Output the [x, y] coordinate of the center of the cell containing the given text.  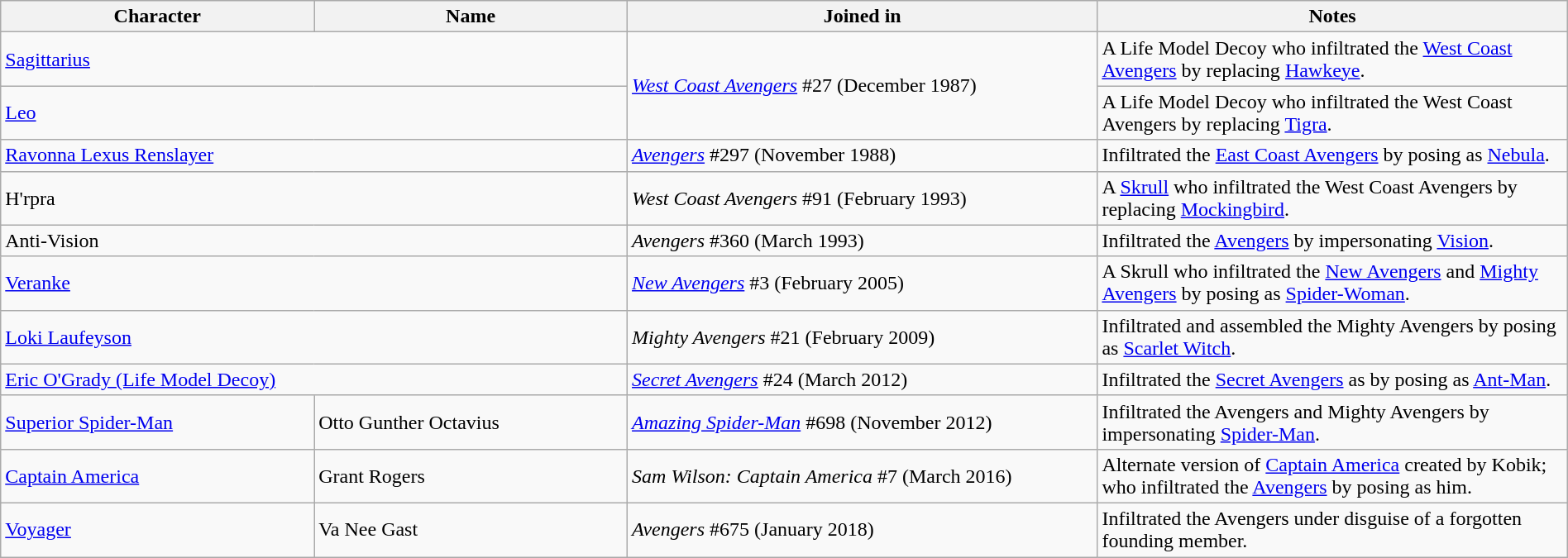
Ravonna Lexus Renslayer [314, 155]
Infiltrated the Secret Avengers as by posing as Ant-Man. [1332, 379]
Va Nee Gast [471, 529]
Superior Spider-Man [157, 422]
Grant Rogers [471, 476]
Veranke [314, 283]
Infiltrated the Avengers by impersonating Vision. [1332, 241]
Joined in [863, 17]
New Avengers #3 (February 2005) [863, 283]
Loki Laufeyson [314, 337]
A Life Model Decoy who infiltrated the West Coast Avengers by replacing Tigra. [1332, 112]
Notes [1332, 17]
West Coast Avengers #27 (December 1987) [863, 86]
Avengers #360 (March 1993) [863, 241]
Infiltrated the East Coast Avengers by posing as Nebula. [1332, 155]
Alternate version of Captain America created by Kobik; who infiltrated the Avengers by posing as him. [1332, 476]
Infiltrated the Avengers and Mighty Avengers by impersonating Spider-Man. [1332, 422]
Name [471, 17]
Amazing Spider-Man #698 (November 2012) [863, 422]
H'rpra [314, 198]
Infiltrated and assembled the Mighty Avengers by posing as Scarlet Witch. [1332, 337]
A Skrull who infiltrated the West Coast Avengers by replacing Mockingbird. [1332, 198]
Character [157, 17]
Captain America [157, 476]
Sagittarius [314, 60]
West Coast Avengers #91 (February 1993) [863, 198]
A Life Model Decoy who infiltrated the West Coast Avengers by replacing Hawkeye. [1332, 60]
Leo [314, 112]
Sam Wilson: Captain America #7 (March 2016) [863, 476]
Voyager [157, 529]
Infiltrated the Avengers under disguise of a forgotten founding member. [1332, 529]
Secret Avengers #24 (March 2012) [863, 379]
Eric O'Grady (Life Model Decoy) [314, 379]
Mighty Avengers #21 (February 2009) [863, 337]
Otto Gunther Octavius [471, 422]
Avengers #297 (November 1988) [863, 155]
Avengers #675 (January 2018) [863, 529]
Anti-Vision [314, 241]
A Skrull who infiltrated the New Avengers and Mighty Avengers by posing as Spider-Woman. [1332, 283]
